From the cell containing the given text, extract its center point as [X, Y] coordinate. 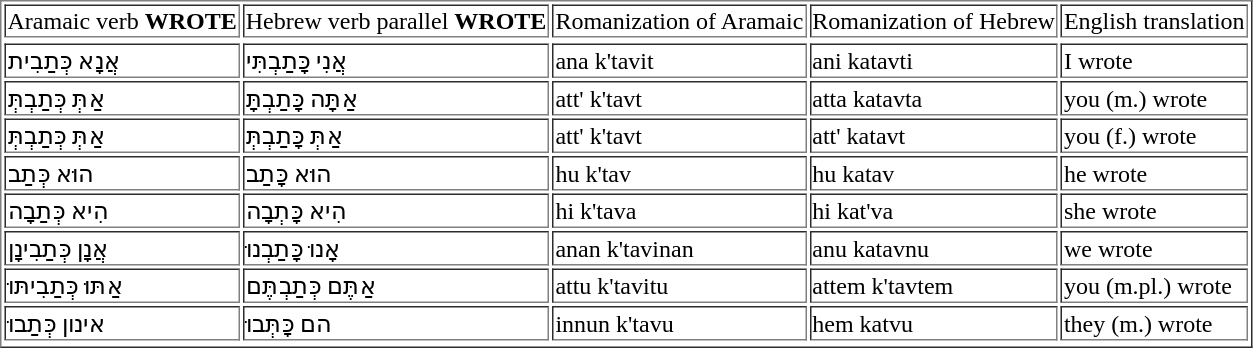
אֲנָא כְּתַבִית [122, 61]
att' katavt [934, 135]
אַתּוּ כְּתַבִיתּוּ [122, 285]
anan k'tavinan [679, 248]
they (m.) wrote [1154, 323]
we wrote [1154, 248]
הם כָּתְּבוּ [396, 323]
אֲנִי כָּתַבְתִּי [396, 61]
Romanization of Aramaic [679, 20]
hi kat'va [934, 211]
I wrote [1154, 61]
innun k'tavu [679, 323]
אַתָּה כָּתַבְתָּ [396, 98]
הוּא כְּתַב [122, 173]
ana k'tavit [679, 61]
atta katavta [934, 98]
Hebrew verb parallel WROTE [396, 20]
אַתֶּם כְּתַבְתֶּם [396, 285]
English translation [1154, 20]
Romanization of Hebrew [934, 20]
הִיא כְּתַבָה [122, 211]
hi k'tava [679, 211]
hu katav [934, 173]
attu k'tavitu [679, 285]
ani katavti [934, 61]
he wrote [1154, 173]
אַתְּ כָּתַבְתְּ [396, 135]
Aramaic verb WROTE [122, 20]
attem k'tavtem [934, 285]
הוּא כָּתַב [396, 173]
you (f.) wrote [1154, 135]
אֲנָן כְּתַבִינָן [122, 248]
הִיא כָּתְבָה [396, 211]
she wrote [1154, 211]
אינון כְּתַבוּ [122, 323]
אָנוּ כָּתַבְנוּ [396, 248]
you (m.pl.) wrote [1154, 285]
hem katvu [934, 323]
anu katavnu [934, 248]
you (m.) wrote [1154, 98]
hu k'tav [679, 173]
